Extract the [X, Y] coordinate from the center of the cell holding the provided text.  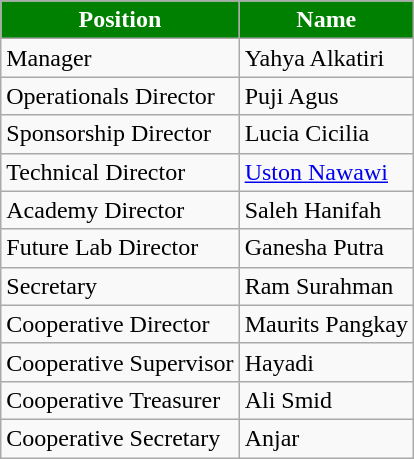
Yahya Alkatiri [326, 58]
Manager [120, 58]
Maurits Pangkay [326, 324]
Position [120, 20]
Technical Director [120, 172]
Ram Surahman [326, 286]
Anjar [326, 438]
Ali Smid [326, 400]
Operationals Director [120, 96]
Cooperative Director [120, 324]
Cooperative Supervisor [120, 362]
Puji Agus [326, 96]
Future Lab Director [120, 248]
Academy Director [120, 210]
Secretary [120, 286]
Name [326, 20]
Ganesha Putra [326, 248]
Cooperative Treasurer [120, 400]
Uston Nawawi [326, 172]
Saleh Hanifah [326, 210]
Hayadi [326, 362]
Sponsorship Director [120, 134]
Cooperative Secretary [120, 438]
Lucia Cicilia [326, 134]
